Detect which cell encompasses the target text, then output its [x, y] center coordinate. 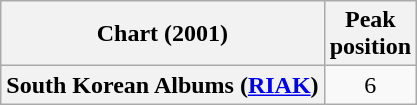
South Korean Albums (RIAK) [162, 85]
6 [370, 85]
Chart (2001) [162, 34]
Peakposition [370, 34]
